Determine the [X, Y] coordinate at the center of the cell enclosing the given text.  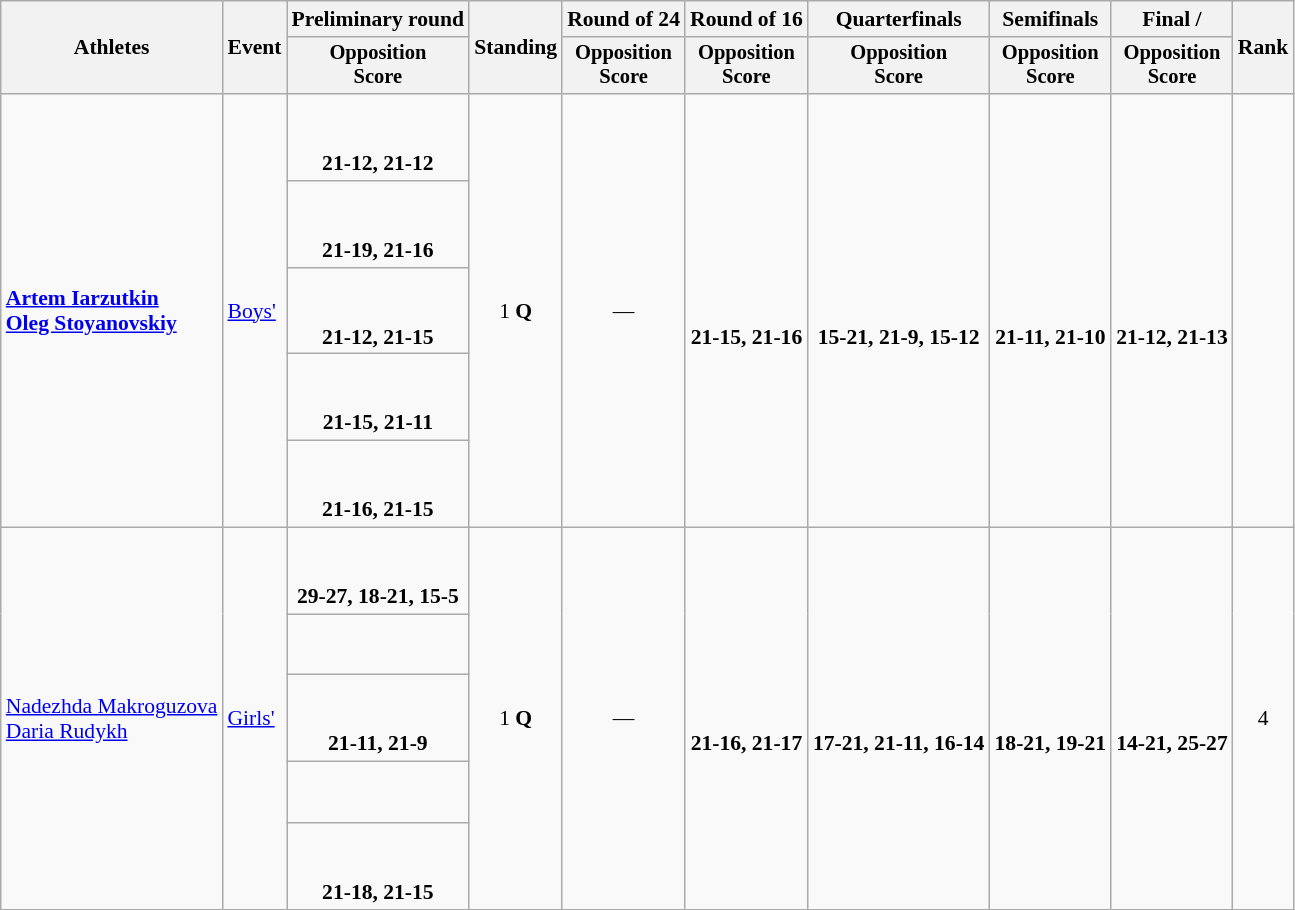
Final / [1172, 19]
21-18, 21-15 [378, 866]
29-27, 18-21, 15-5 [378, 572]
18-21, 19-21 [1050, 719]
Girls' [254, 719]
14-21, 25-27 [1172, 719]
Round of 24 [624, 19]
17-21, 21-11, 16-14 [899, 719]
21-12, 21-13 [1172, 310]
21-12, 21-15 [378, 312]
4 [1264, 719]
Event [254, 48]
21-15, 21-11 [378, 398]
Quarterfinals [899, 19]
21-19, 21-16 [378, 224]
Round of 16 [746, 19]
21-11, 21-10 [1050, 310]
15-21, 21-9, 15-12 [899, 310]
21-16, 21-15 [378, 484]
21-15, 21-16 [746, 310]
21-12, 21-12 [378, 138]
Semifinals [1050, 19]
Rank [1264, 48]
21-11, 21-9 [378, 718]
21-16, 21-17 [746, 719]
Nadezhda MakroguzovaDaria Rudykh [112, 719]
Athletes [112, 48]
Preliminary round [378, 19]
Standing [516, 48]
Boys' [254, 310]
Artem IarzutkinOleg Stoyanovskiy [112, 310]
